Capture the cell that displays the provided text and extract its [x, y] central coordinate. 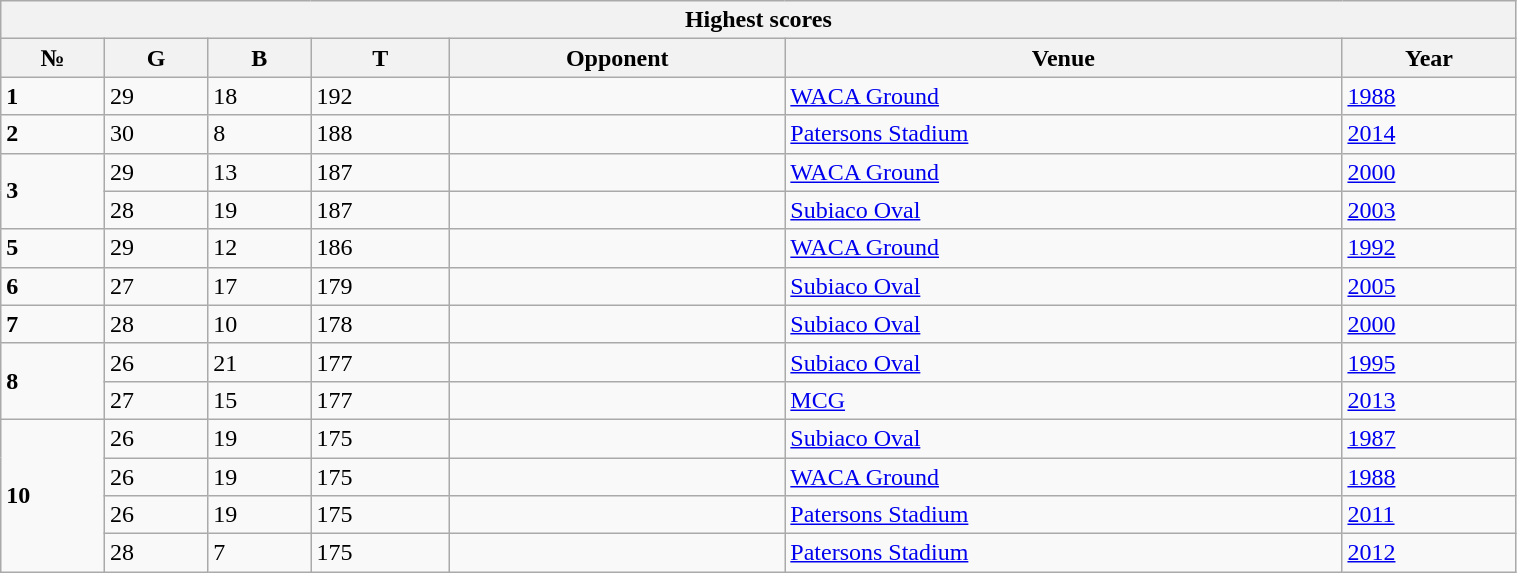
B [260, 58]
1995 [1429, 362]
15 [260, 400]
13 [260, 172]
2014 [1429, 134]
17 [260, 286]
2003 [1429, 210]
1987 [1429, 438]
Highest scores [758, 20]
2011 [1429, 515]
2005 [1429, 286]
Year [1429, 58]
Opponent [618, 58]
Venue [1064, 58]
2012 [1429, 553]
192 [380, 96]
2 [53, 134]
12 [260, 248]
6 [53, 286]
21 [260, 362]
MCG [1064, 400]
178 [380, 324]
T [380, 58]
30 [156, 134]
18 [260, 96]
188 [380, 134]
186 [380, 248]
179 [380, 286]
1992 [1429, 248]
№ [53, 58]
5 [53, 248]
2013 [1429, 400]
1 [53, 96]
G [156, 58]
3 [53, 191]
